From the cell containing the given text, extract its center point as (X, Y) coordinate. 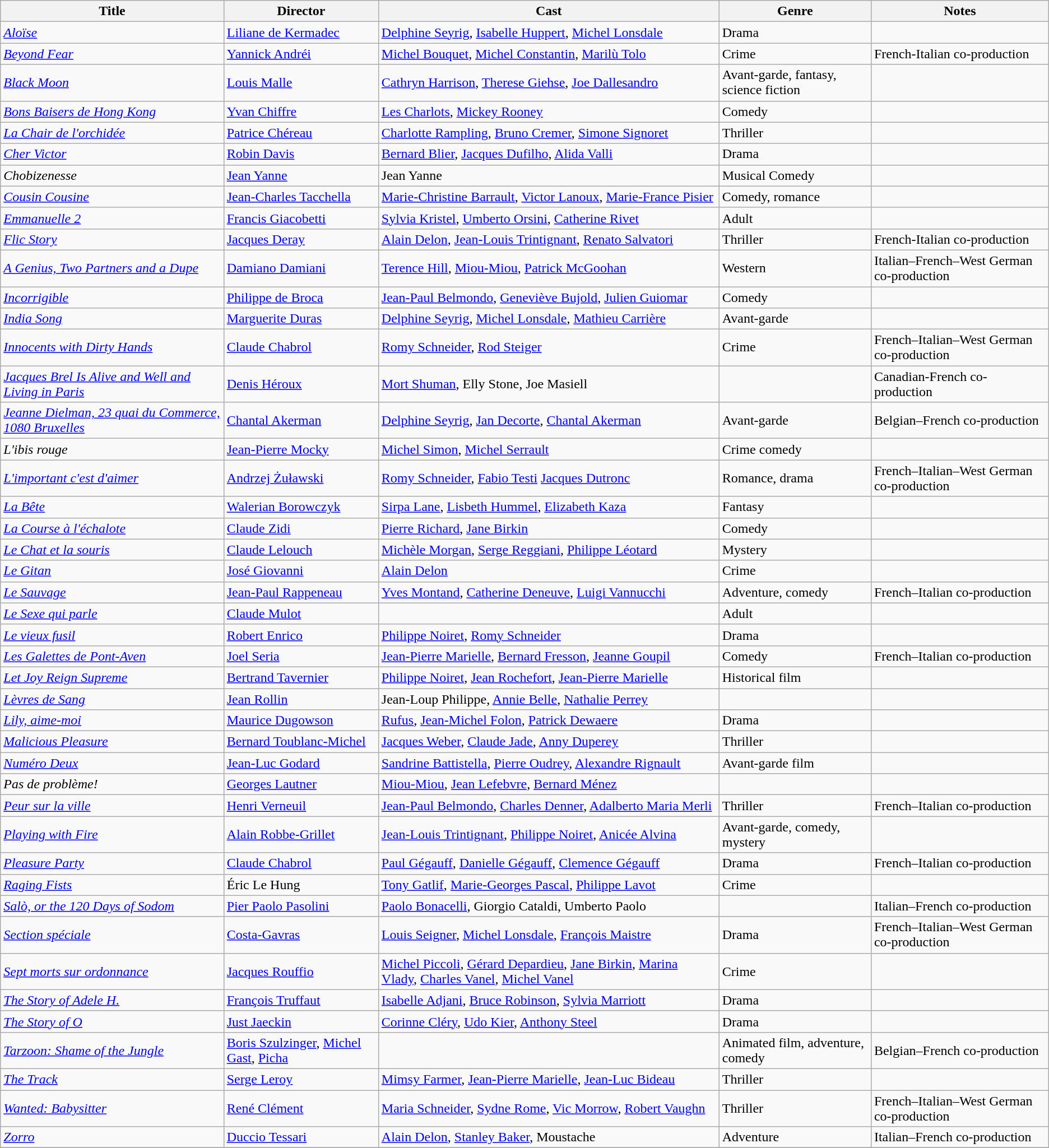
Beyond Fear (112, 54)
Denis Héroux (301, 384)
The Track (112, 1079)
L'important c'est d'aimer (112, 478)
Maria Schneider, Sydne Rome, Vic Morrow, Robert Vaughn (549, 1108)
Sylvia Kristel, Umberto Orsini, Catherine Rivet (549, 218)
Cher Victor (112, 154)
Chobizenesse (112, 175)
Yves Montand, Catherine Deneuve, Luigi Vannucchi (549, 592)
Adventure (795, 1137)
Jacques Deray (301, 239)
Bernard Blier, Jacques Dufilho, Alida Valli (549, 154)
Chantal Akerman (301, 420)
Delphine Seyrig, Jan Decorte, Chantal Akerman (549, 420)
Jean-Paul Rappeneau (301, 592)
Avant-garde, fantasy, science fiction (795, 83)
La Course à l'échalote (112, 528)
Director (301, 11)
Philippe Noiret, Romy Schneider (549, 635)
Yannick Andréi (301, 54)
Les Galettes de Pont-Aven (112, 656)
François Truffaut (301, 1000)
Section spéciale (112, 935)
Comedy, romance (795, 197)
Bons Baisers de Hong Kong (112, 111)
Charlotte Rampling, Bruno Cremer, Simone Signoret (549, 133)
Yvan Chiffre (301, 111)
Romance, drama (795, 478)
Tarzoon: Shame of the Jungle (112, 1050)
Sirpa Lane, Lisbeth Hummel, Elizabeth Kaza (549, 507)
Cast (549, 11)
Jean Rollin (301, 699)
Musical Comedy (795, 175)
Walerian Borowczyk (301, 507)
Sept morts sur ordonnance (112, 972)
Marguerite Duras (301, 319)
Bertrand Tavernier (301, 677)
Bernard Toublanc-Michel (301, 742)
Alain Delon (549, 571)
Pier Paolo Pasolini (301, 906)
Delphine Seyrig, Michel Lonsdale, Mathieu Carrière (549, 319)
Louis Malle (301, 83)
Historical film (795, 677)
Michel Piccoli, Gérard Depardieu, Jane Birkin, Marina Vlady, Charles Vanel, Michel Vanel (549, 972)
Raging Fists (112, 885)
Jean-Paul Belmondo, Geneviève Bujold, Julien Guiomar (549, 298)
Le Gitan (112, 571)
Robert Enrico (301, 635)
Isabelle Adjani, Bruce Robinson, Sylvia Marriott (549, 1000)
Adventure, comedy (795, 592)
Romy Schneider, Rod Steiger (549, 347)
Avant-garde, comedy, mystery (795, 835)
Pas de problème! (112, 784)
Alain Delon, Stanley Baker, Moustache (549, 1137)
Animated film, adventure, comedy (795, 1050)
René Clément (301, 1108)
Georges Lautner (301, 784)
La Bête (112, 507)
Jean-Charles Tacchella (301, 197)
India Song (112, 319)
Salò, or the 120 Days of Sodom (112, 906)
Tony Gatlif, Marie-Georges Pascal, Philippe Lavot (549, 885)
Playing with Fire (112, 835)
Sandrine Battistella, Pierre Oudrey, Alexandre Rignault (549, 763)
Henri Verneuil (301, 806)
Michèle Morgan, Serge Reggiani, Philippe Léotard (549, 550)
Aloïse (112, 32)
Peur sur la ville (112, 806)
Cousin Cousine (112, 197)
Miou-Miou, Jean Lefebvre, Bernard Ménez (549, 784)
Marie-Christine Barrault, Victor Lanoux, Marie-France Pisier (549, 197)
Claude Lelouch (301, 550)
Mort Shuman, Elly Stone, Joe Masiell (549, 384)
Serge Leroy (301, 1079)
Paul Gégauff, Danielle Gégauff, Clemence Gégauff (549, 863)
Jean-Louis Trintignant, Philippe Noiret, Anicée Alvina (549, 835)
Canadian-French co-production (959, 384)
La Chair de l'orchidée (112, 133)
Just Jaeckin (301, 1021)
Liliane de Kermadec (301, 32)
Michel Simon, Michel Serrault (549, 449)
Robin Davis (301, 154)
Pierre Richard, Jane Birkin (549, 528)
Notes (959, 11)
Flic Story (112, 239)
Genre (795, 11)
Claude Zidi (301, 528)
L'ibis rouge (112, 449)
Malicious Pleasure (112, 742)
José Giovanni (301, 571)
Let Joy Reign Supreme (112, 677)
Mimsy Farmer, Jean-Pierre Marielle, Jean-Luc Bideau (549, 1079)
Wanted: Babysitter (112, 1108)
Patrice Chéreau (301, 133)
The Story of Adele H. (112, 1000)
Jacques Rouffio (301, 972)
Damiano Damiani (301, 268)
Pleasure Party (112, 863)
Italian–French–West German co-production (959, 268)
Philippe de Broca (301, 298)
Innocents with Dirty Hands (112, 347)
Fantasy (795, 507)
Jacques Weber, Claude Jade, Anny Duperey (549, 742)
Jeanne Dielman, 23 quai du Commerce, 1080 Bruxelles (112, 420)
Delphine Seyrig, Isabelle Huppert, Michel Lonsdale (549, 32)
Zorro (112, 1137)
Andrzej Żuławski (301, 478)
Le Sauvage (112, 592)
Jean-Pierre Marielle, Bernard Fresson, Jeanne Goupil (549, 656)
Jean-Pierre Mocky (301, 449)
Joel Seria (301, 656)
Jean-Luc Godard (301, 763)
Le vieux fusil (112, 635)
Corinne Cléry, Udo Kier, Anthony Steel (549, 1021)
Rufus, Jean-Michel Folon, Patrick Dewaere (549, 721)
Incorrigible (112, 298)
Alain Robbe-Grillet (301, 835)
Jean-Loup Philippe, Annie Belle, Nathalie Perrey (549, 699)
Title (112, 11)
Crime comedy (795, 449)
Mystery (795, 550)
Jean-Paul Belmondo, Charles Denner, Adalberto Maria Merli (549, 806)
Paolo Bonacelli, Giorgio Cataldi, Umberto Paolo (549, 906)
Black Moon (112, 83)
Numéro Deux (112, 763)
Jacques Brel Is Alive and Well and Living in Paris (112, 384)
Lèvres de Sang (112, 699)
Lily, aime-moi (112, 721)
Éric Le Hung (301, 885)
Western (795, 268)
Romy Schneider, Fabio Testi Jacques Dutronc (549, 478)
Le Sexe qui parle (112, 613)
Emmanuelle 2 (112, 218)
The Story of O (112, 1021)
Francis Giacobetti (301, 218)
Michel Bouquet, Michel Constantin, Marilù Tolo (549, 54)
Claude Mulot (301, 613)
Les Charlots, Mickey Rooney (549, 111)
Terence Hill, Miou-Miou, Patrick McGoohan (549, 268)
Philippe Noiret, Jean Rochefort, Jean-Pierre Marielle (549, 677)
Louis Seigner, Michel Lonsdale, François Maistre (549, 935)
Cathryn Harrison, Therese Giehse, Joe Dallesandro (549, 83)
Alain Delon, Jean-Louis Trintignant, Renato Salvatori (549, 239)
Le Chat et la souris (112, 550)
Boris Szulzinger, Michel Gast, Picha (301, 1050)
Duccio Tessari (301, 1137)
Avant-garde film (795, 763)
A Genius, Two Partners and a Dupe (112, 268)
Maurice Dugowson (301, 721)
Costa-Gavras (301, 935)
